Determine the (X, Y) coordinate at the center of the cell enclosing the given text.  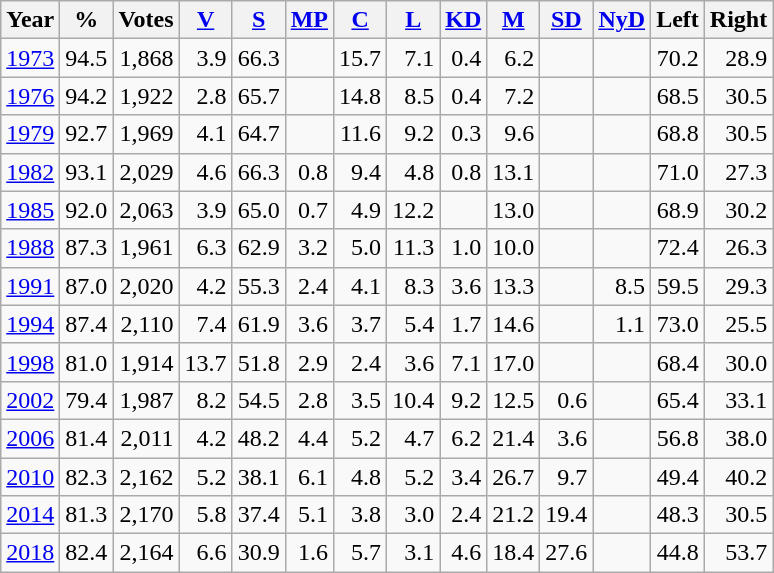
2,063 (146, 210)
59.5 (678, 286)
1982 (30, 172)
5.8 (206, 515)
1.6 (309, 553)
48.2 (258, 438)
Votes (146, 20)
94.2 (86, 96)
72.4 (678, 248)
5.0 (360, 248)
81.4 (86, 438)
28.9 (738, 58)
1985 (30, 210)
1991 (30, 286)
2010 (30, 477)
29.3 (738, 286)
NyD (622, 20)
9.4 (360, 172)
3.1 (414, 553)
1,961 (146, 248)
13.1 (514, 172)
5.7 (360, 553)
18.4 (514, 553)
65.7 (258, 96)
37.4 (258, 515)
2,110 (146, 324)
30.9 (258, 553)
KD (464, 20)
2002 (30, 400)
19.4 (566, 515)
3.2 (309, 248)
2006 (30, 438)
0.3 (464, 134)
30.0 (738, 362)
81.0 (86, 362)
40.2 (738, 477)
L (414, 20)
8.3 (414, 286)
5.4 (414, 324)
3.8 (360, 515)
2,164 (146, 553)
70.2 (678, 58)
2,029 (146, 172)
56.8 (678, 438)
26.7 (514, 477)
1,969 (146, 134)
68.5 (678, 96)
93.1 (86, 172)
81.3 (86, 515)
1976 (30, 96)
61.9 (258, 324)
92.0 (86, 210)
1973 (30, 58)
87.3 (86, 248)
65.4 (678, 400)
10.4 (414, 400)
1994 (30, 324)
6.6 (206, 553)
94.5 (86, 58)
V (206, 20)
53.7 (738, 553)
11.6 (360, 134)
17.0 (514, 362)
2014 (30, 515)
55.3 (258, 286)
79.4 (86, 400)
2.9 (309, 362)
3.0 (414, 515)
Right (738, 20)
65.0 (258, 210)
0.7 (309, 210)
62.9 (258, 248)
S (258, 20)
6.3 (206, 248)
54.5 (258, 400)
73.0 (678, 324)
1,922 (146, 96)
51.8 (258, 362)
82.3 (86, 477)
27.6 (566, 553)
7.4 (206, 324)
38.1 (258, 477)
1.0 (464, 248)
68.4 (678, 362)
4.9 (360, 210)
SD (566, 20)
3.5 (360, 400)
1,868 (146, 58)
1998 (30, 362)
9.6 (514, 134)
10.0 (514, 248)
92.7 (86, 134)
87.0 (86, 286)
38.0 (738, 438)
Year (30, 20)
68.8 (678, 134)
87.4 (86, 324)
68.9 (678, 210)
4.7 (414, 438)
30.2 (738, 210)
3.7 (360, 324)
8.2 (206, 400)
14.6 (514, 324)
1.7 (464, 324)
21.4 (514, 438)
1988 (30, 248)
48.3 (678, 515)
44.8 (678, 553)
49.4 (678, 477)
3.4 (464, 477)
12.2 (414, 210)
5.1 (309, 515)
33.1 (738, 400)
2018 (30, 553)
2,170 (146, 515)
26.3 (738, 248)
25.5 (738, 324)
82.4 (86, 553)
27.3 (738, 172)
M (514, 20)
1979 (30, 134)
1.1 (622, 324)
% (86, 20)
2,162 (146, 477)
13.3 (514, 286)
21.2 (514, 515)
2,011 (146, 438)
1,914 (146, 362)
MP (309, 20)
0.6 (566, 400)
71.0 (678, 172)
2,020 (146, 286)
15.7 (360, 58)
13.0 (514, 210)
64.7 (258, 134)
1,987 (146, 400)
Left (678, 20)
9.7 (566, 477)
14.8 (360, 96)
C (360, 20)
6.1 (309, 477)
13.7 (206, 362)
4.4 (309, 438)
11.3 (414, 248)
7.2 (514, 96)
12.5 (514, 400)
